Provide the [X, Y] coordinate of the cell's center where the given text is located.  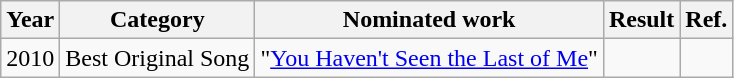
2010 [30, 58]
"You Haven't Seen the Last of Me" [429, 58]
Category [158, 20]
Result [641, 20]
Ref. [706, 20]
Nominated work [429, 20]
Year [30, 20]
Best Original Song [158, 58]
